From the cell containing the given text, extract its center point as [X, Y] coordinate. 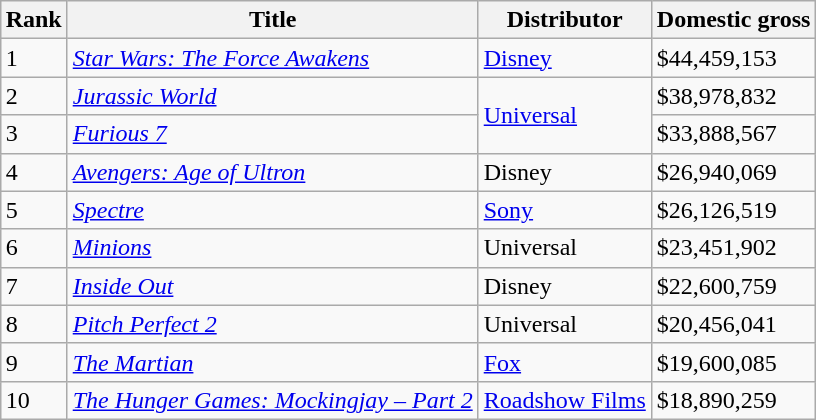
Rank [34, 20]
$33,888,567 [734, 134]
6 [34, 248]
10 [34, 400]
$23,451,902 [734, 248]
9 [34, 362]
Avengers: Age of Ultron [272, 172]
Title [272, 20]
$44,459,153 [734, 58]
8 [34, 324]
Distributor [564, 20]
$22,600,759 [734, 286]
Minions [272, 248]
$38,978,832 [734, 96]
$18,890,259 [734, 400]
Furious 7 [272, 134]
Star Wars: The Force Awakens [272, 58]
Domestic gross [734, 20]
Spectre [272, 210]
7 [34, 286]
1 [34, 58]
Jurassic World [272, 96]
3 [34, 134]
Pitch Perfect 2 [272, 324]
Fox [564, 362]
The Martian [272, 362]
Inside Out [272, 286]
Sony [564, 210]
4 [34, 172]
The Hunger Games: Mockingjay – Part 2 [272, 400]
$26,940,069 [734, 172]
$19,600,085 [734, 362]
Roadshow Films [564, 400]
$26,126,519 [734, 210]
2 [34, 96]
5 [34, 210]
$20,456,041 [734, 324]
